Extract the (x, y) coordinate from the center of the cell holding the provided text.  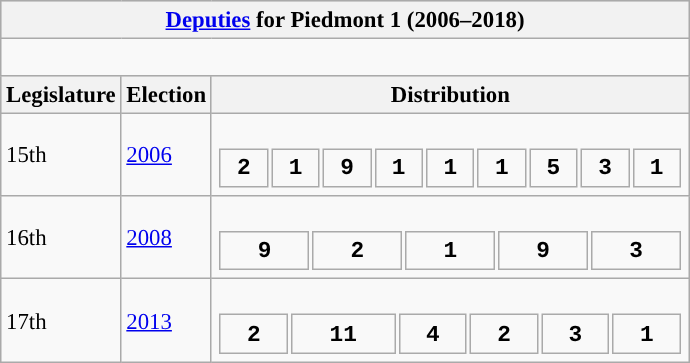
Deputies for Piedmont 1 (2006–2018) (346, 20)
2008 (166, 238)
Election (166, 95)
17th (61, 320)
9 2 1 9 3 (450, 238)
4 (433, 334)
5 (554, 168)
Legislature (61, 95)
2 11 4 2 3 1 (450, 320)
16th (61, 238)
2006 (166, 156)
Distribution (450, 95)
2013 (166, 320)
15th (61, 156)
11 (344, 334)
2 1 9 1 1 1 5 3 1 (450, 156)
